Locate the cell with the specified text and output its [x, y] center coordinate. 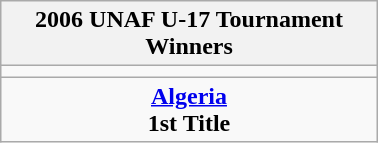
Algeria1st Title [189, 110]
2006 UNAF U-17 Tournament Winners [189, 34]
